From the cell containing the given text, extract its center point as [X, Y] coordinate. 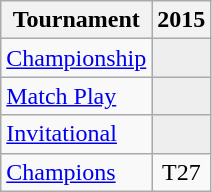
Invitational [76, 134]
Championship [76, 58]
Match Play [76, 96]
T27 [182, 172]
2015 [182, 20]
Tournament [76, 20]
Champions [76, 172]
